Find where the given text appears and provide that cell's center as (x, y) coordinate. 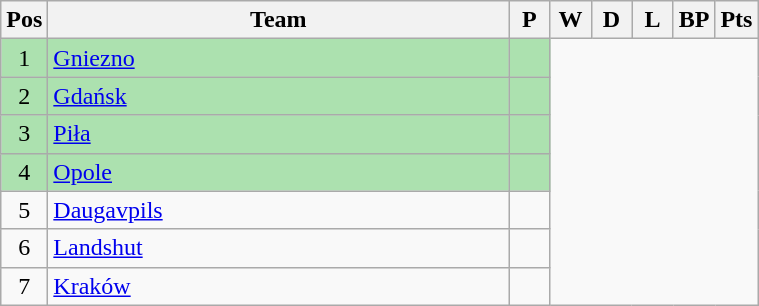
Opole (278, 172)
L (652, 20)
3 (24, 134)
Daugavpils (278, 210)
D (612, 20)
Landshut (278, 248)
Pts (736, 20)
5 (24, 210)
Piła (278, 134)
Kraków (278, 286)
Team (278, 20)
P (530, 20)
1 (24, 58)
6 (24, 248)
4 (24, 172)
2 (24, 96)
Pos (24, 20)
7 (24, 286)
Gdańsk (278, 96)
W (570, 20)
BP (694, 20)
Gniezno (278, 58)
